Identify which cell holds the provided text, then report its (x, y) central coordinate. 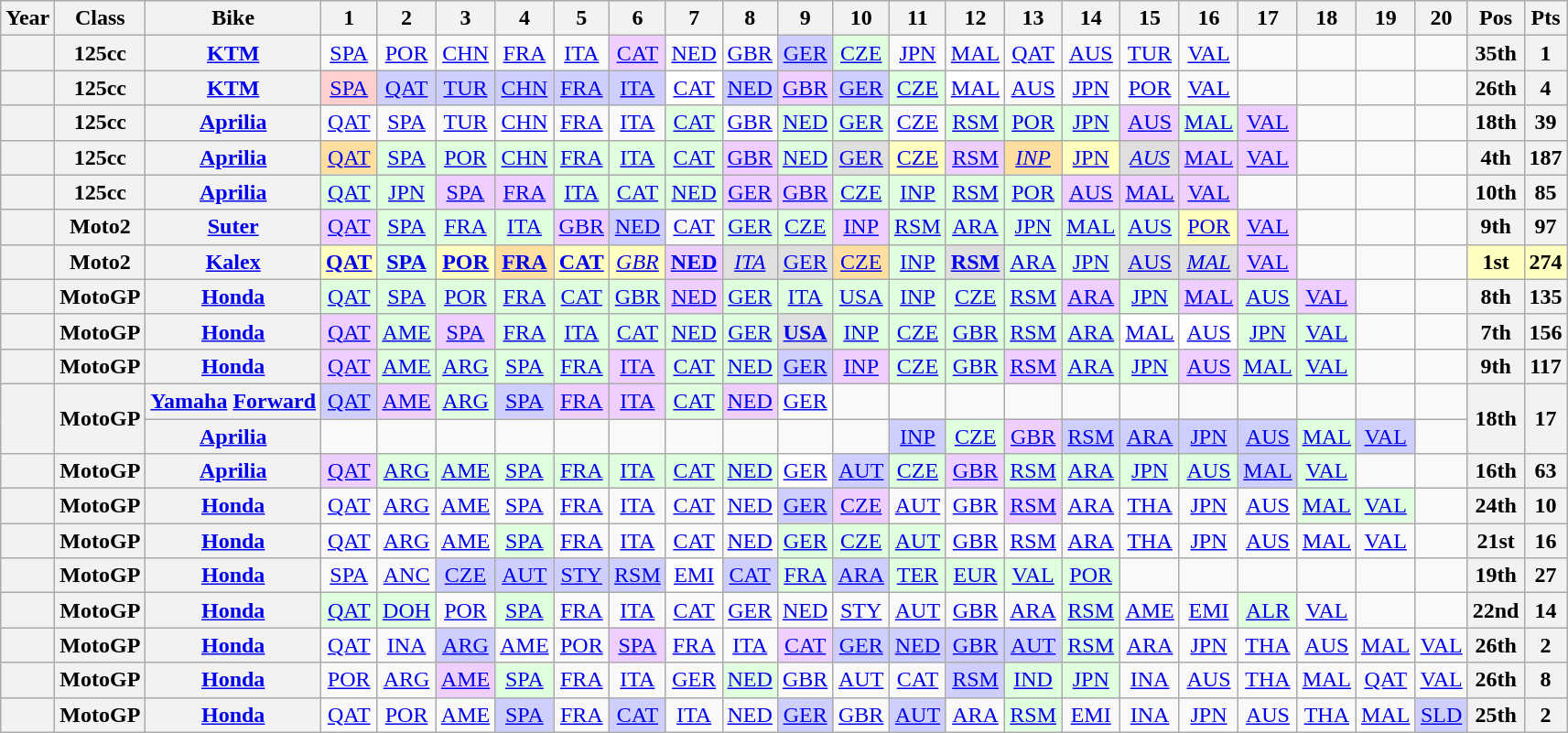
IND (1033, 680)
5 (581, 18)
18 (1326, 18)
DOH (406, 610)
3 (465, 18)
11 (918, 18)
20 (1441, 18)
19 (1386, 18)
156 (1545, 331)
Pos (1496, 18)
135 (1545, 296)
Class (101, 18)
7 (694, 18)
1st (1496, 262)
10th (1496, 192)
187 (1545, 157)
15 (1150, 18)
6 (638, 18)
ANC (406, 576)
22nd (1496, 610)
13 (1033, 18)
TER (918, 576)
117 (1545, 366)
274 (1545, 262)
25th (1496, 715)
7th (1496, 331)
ALR (1268, 610)
24th (1496, 506)
85 (1545, 192)
Bike (233, 18)
EUR (975, 576)
Year (27, 18)
Yamaha Forward (233, 401)
Kalex (233, 262)
35th (1496, 53)
27 (1545, 576)
16th (1496, 471)
97 (1545, 227)
SLD (1441, 715)
Pts (1545, 18)
Suter (233, 227)
19th (1496, 576)
9 (805, 18)
8th (1496, 296)
4th (1496, 157)
12 (975, 18)
21st (1496, 541)
63 (1545, 471)
39 (1545, 123)
